Scan for the cell matching the given text and deliver its (x, y) coordinate at center. 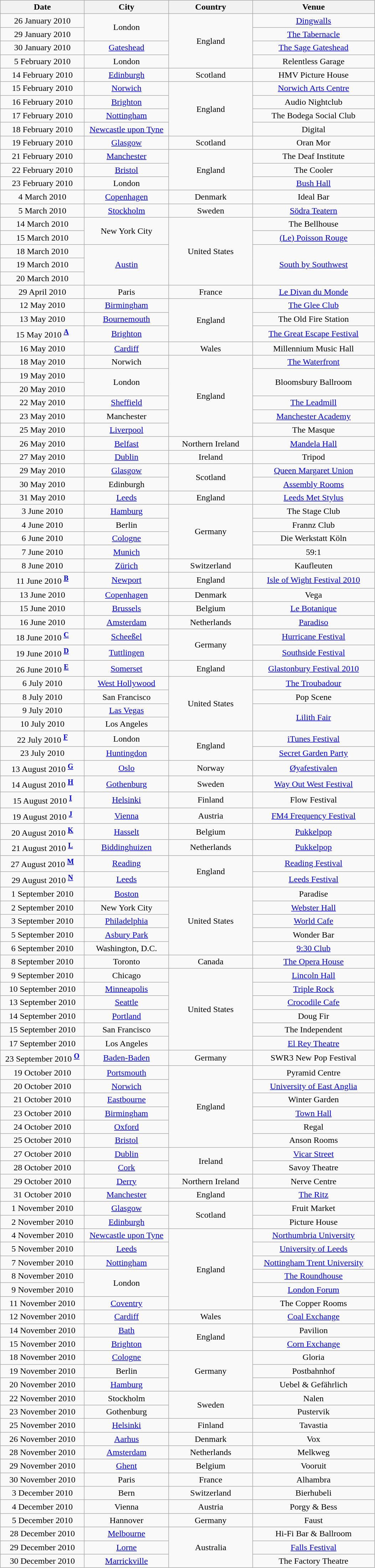
World Cafe (314, 921)
The Sage Gateshead (314, 48)
Somerset (127, 669)
14 March 2010 (42, 224)
Mandela Hall (314, 443)
Zürich (127, 566)
9 July 2010 (42, 710)
18 June 2010 C (42, 637)
Alhambra (314, 1480)
9:30 Club (314, 948)
20 August 2010 K (42, 832)
23 September 2010 O (42, 1058)
Toronto (127, 962)
Corn Exchange (314, 1344)
Canada (211, 962)
SWR3 New Pop Festival (314, 1058)
4 November 2010 (42, 1236)
17 February 2010 (42, 115)
Porgy & Bess (314, 1507)
23 July 2010 (42, 753)
Biddinghuizen (127, 847)
Bournemouth (127, 319)
20 March 2010 (42, 278)
14 September 2010 (42, 1016)
25 May 2010 (42, 430)
Fruit Market (314, 1208)
Oran Mor (314, 143)
Liverpool (127, 430)
Bern (127, 1493)
22 May 2010 (42, 403)
30 November 2010 (42, 1480)
Lincoln Hall (314, 975)
Coal Exchange (314, 1317)
2 September 2010 (42, 908)
Melbourne (127, 1534)
Derry (127, 1181)
Kaufleuten (314, 566)
Date (42, 7)
16 May 2010 (42, 349)
30 May 2010 (42, 484)
13 May 2010 (42, 319)
Australia (211, 1547)
27 August 2010 M (42, 863)
Audio Nightclub (314, 102)
The Roundhouse (314, 1276)
Gateshead (127, 48)
6 September 2010 (42, 948)
29 October 2010 (42, 1181)
21 February 2010 (42, 156)
31 May 2010 (42, 497)
Picture House (314, 1222)
3 September 2010 (42, 921)
The Waterfront (314, 362)
City (127, 7)
University of East Anglia (314, 1086)
Øyafestivalen (314, 768)
15 June 2010 (42, 608)
Chicago (127, 975)
Norway (211, 768)
Postbahnhof (314, 1371)
15 March 2010 (42, 238)
Vox (314, 1439)
Vicar Street (314, 1154)
Vooruit (314, 1466)
11 June 2010 B (42, 580)
Paradiso (314, 622)
Manchester Academy (314, 416)
29 April 2010 (42, 292)
59:1 (314, 552)
20 November 2010 (42, 1384)
Leeds Festival (314, 880)
3 December 2010 (42, 1493)
University of Leeds (314, 1249)
9 September 2010 (42, 975)
Way Out West Festival (314, 784)
Secret Garden Party (314, 753)
Tuttlingen (127, 653)
Gloria (314, 1357)
19 February 2010 (42, 143)
18 February 2010 (42, 129)
19 October 2010 (42, 1073)
23 November 2010 (42, 1412)
Pustervik (314, 1412)
Sheffield (127, 403)
Bath (127, 1330)
Winter Garden (314, 1100)
Oxford (127, 1127)
12 May 2010 (42, 305)
6 July 2010 (42, 683)
27 October 2010 (42, 1154)
Reading (127, 863)
16 June 2010 (42, 622)
9 November 2010 (42, 1290)
14 February 2010 (42, 75)
Isle of Wight Festival 2010 (314, 580)
11 November 2010 (42, 1303)
8 September 2010 (42, 962)
Munich (127, 552)
28 November 2010 (42, 1453)
Venue (314, 7)
Portland (127, 1016)
19 June 2010 D (42, 653)
Las Vegas (127, 710)
23 February 2010 (42, 184)
The Opera House (314, 962)
The Glee Club (314, 305)
Reading Festival (314, 863)
21 August 2010 L (42, 847)
Crocodile Cafe (314, 1002)
5 September 2010 (42, 935)
26 May 2010 (42, 443)
The Bellhouse (314, 224)
Die Werkstatt Köln (314, 538)
HMV Picture House (314, 75)
10 September 2010 (42, 989)
18 May 2010 (42, 362)
15 February 2010 (42, 88)
Marrickville (127, 1561)
Vega (314, 595)
Washington, D.C. (127, 948)
Södra Teatern (314, 211)
Norwich Arts Centre (314, 88)
(Le) Poisson Rouge (314, 238)
3 June 2010 (42, 511)
Tavastia (314, 1425)
29 May 2010 (42, 470)
1 September 2010 (42, 894)
5 February 2010 (42, 61)
18 November 2010 (42, 1357)
Le Botanique (314, 608)
14 August 2010 H (42, 784)
Assembly Rooms (314, 484)
25 November 2010 (42, 1425)
Country (211, 7)
Doug Fir (314, 1016)
Northumbria University (314, 1236)
Frannz Club (314, 525)
Pop Scene (314, 697)
5 November 2010 (42, 1249)
Flow Festival (314, 800)
Hannover (127, 1520)
7 November 2010 (42, 1263)
The Troubadour (314, 683)
Savoy Theatre (314, 1167)
28 December 2010 (42, 1534)
Cork (127, 1167)
Anson Rooms (314, 1140)
Baden-Baden (127, 1058)
The Old Fire Station (314, 319)
South by Southwest (314, 265)
5 March 2010 (42, 211)
7 June 2010 (42, 552)
10 July 2010 (42, 724)
The Leadmill (314, 403)
Eastbourne (127, 1100)
22 July 2010 F (42, 739)
22 February 2010 (42, 170)
Regal (314, 1127)
Webster Hall (314, 908)
26 June 2010 E (42, 669)
5 December 2010 (42, 1520)
4 March 2010 (42, 197)
6 June 2010 (42, 538)
29 December 2010 (42, 1547)
West Hollywood (127, 683)
Newport (127, 580)
23 October 2010 (42, 1113)
24 October 2010 (42, 1127)
Oslo (127, 768)
20 October 2010 (42, 1086)
29 August 2010 N (42, 880)
27 May 2010 (42, 457)
Dingwalls (314, 21)
The Ritz (314, 1195)
8 June 2010 (42, 566)
20 May 2010 (42, 389)
Asbury Park (127, 935)
Boston (127, 894)
29 November 2010 (42, 1466)
15 November 2010 (42, 1344)
Pavilion (314, 1330)
26 November 2010 (42, 1439)
iTunes Festival (314, 739)
30 January 2010 (42, 48)
30 December 2010 (42, 1561)
Digital (314, 129)
29 January 2010 (42, 34)
8 November 2010 (42, 1276)
Relentless Garage (314, 61)
The Copper Rooms (314, 1303)
London Forum (314, 1290)
Triple Rock (314, 989)
The Tabernacle (314, 34)
Nottingham Trent University (314, 1263)
8 July 2010 (42, 697)
Ideal Bar (314, 197)
4 June 2010 (42, 525)
Southside Festival (314, 653)
Faust (314, 1520)
15 August 2010 I (42, 800)
18 March 2010 (42, 251)
Queen Margaret Union (314, 470)
Aarhus (127, 1439)
19 March 2010 (42, 265)
Tripod (314, 457)
Melkweg (314, 1453)
Minneapolis (127, 989)
Pyramid Centre (314, 1073)
Bloomsbury Ballroom (314, 382)
Paradise (314, 894)
The Great Escape Festival (314, 334)
1 November 2010 (42, 1208)
Portsmouth (127, 1073)
Bierhubeli (314, 1493)
The Masque (314, 430)
Uebel & Gefährlich (314, 1384)
Hi-Fi Bar & Ballroom (314, 1534)
17 September 2010 (42, 1043)
Glastonbury Festival 2010 (314, 669)
Town Hall (314, 1113)
Nerve Centre (314, 1181)
El Rey Theatre (314, 1043)
Huntingdon (127, 753)
19 August 2010 J (42, 816)
Scheeßel (127, 637)
Brussels (127, 608)
The Bodega Social Club (314, 115)
The Factory Theatre (314, 1561)
25 October 2010 (42, 1140)
23 May 2010 (42, 416)
Hurricane Festival (314, 637)
Bush Hall (314, 184)
The Stage Club (314, 511)
21 October 2010 (42, 1100)
The Independent (314, 1030)
Belfast (127, 443)
Lilith Fair (314, 717)
4 December 2010 (42, 1507)
19 May 2010 (42, 376)
14 November 2010 (42, 1330)
31 October 2010 (42, 1195)
Austin (127, 265)
FM4 Frequency Festival (314, 816)
Wonder Bar (314, 935)
13 June 2010 (42, 595)
2 November 2010 (42, 1222)
26 January 2010 (42, 21)
13 September 2010 (42, 1002)
Nalen (314, 1398)
13 August 2010 G (42, 768)
The Deaf Institute (314, 156)
Millennium Music Hall (314, 349)
Ghent (127, 1466)
The Cooler (314, 170)
Leeds Met Stylus (314, 497)
22 November 2010 (42, 1398)
Le Divan du Monde (314, 292)
28 October 2010 (42, 1167)
Philadelphia (127, 921)
Lorne (127, 1547)
12 November 2010 (42, 1317)
16 February 2010 (42, 102)
Falls Festival (314, 1547)
19 November 2010 (42, 1371)
15 May 2010 A (42, 334)
15 September 2010 (42, 1030)
Seattle (127, 1002)
Coventry (127, 1303)
Hasselt (127, 832)
